Pinpoint the cell where the given text exists, returning its [X, Y] midpoint coordinate. 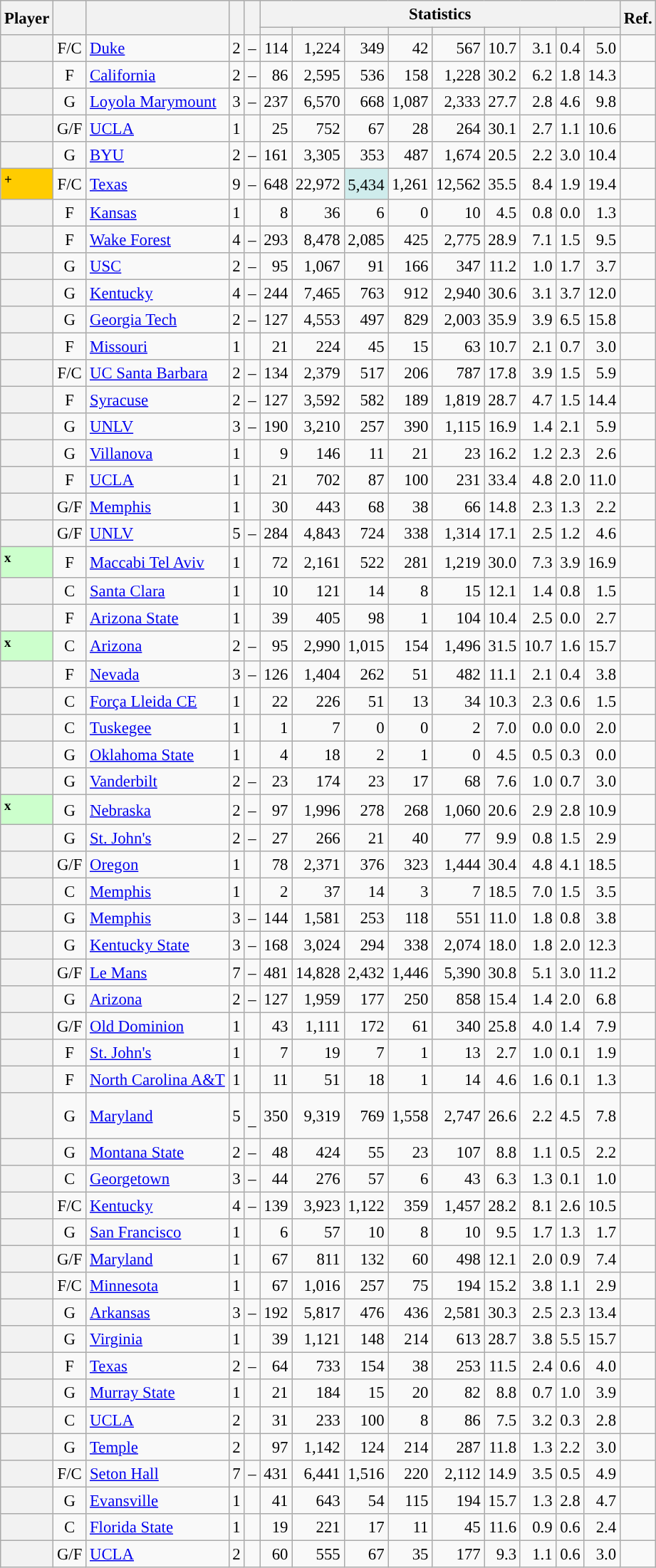
Syracuse [157, 400]
192 [276, 1313]
350 [276, 1116]
BYU [157, 156]
91 [366, 266]
15.2 [502, 1286]
37 [318, 892]
48 [276, 1152]
31.5 [502, 645]
Arizona State [157, 618]
18.0 [502, 945]
115 [410, 1500]
1,067 [318, 266]
1,558 [410, 1116]
3,592 [318, 400]
Villanova [157, 454]
72 [276, 562]
14.4 [602, 400]
114 [276, 48]
California [157, 76]
Temple [157, 1447]
436 [410, 1313]
582 [366, 400]
14,828 [318, 972]
148 [366, 1339]
Le Mans [157, 972]
17.1 [502, 534]
1,261 [410, 184]
8,478 [318, 239]
10.9 [602, 810]
763 [366, 293]
2,775 [459, 239]
Player [27, 18]
10.6 [602, 129]
64 [276, 1366]
2,595 [318, 76]
Loyola Marymount [157, 102]
Old Dominion [157, 1026]
284 [276, 534]
19.4 [602, 184]
912 [410, 293]
4,553 [318, 320]
35.9 [502, 320]
77 [459, 838]
2,379 [318, 373]
Wake Forest [157, 239]
424 [318, 1152]
1,228 [459, 76]
6.2 [538, 76]
9.9 [502, 838]
7.6 [502, 782]
Georgetown [157, 1179]
724 [366, 534]
30 [276, 507]
1,115 [459, 427]
1,060 [459, 810]
3.2 [538, 1420]
1,111 [318, 1026]
54 [366, 1500]
42 [410, 48]
27.7 [502, 102]
11.6 [502, 1527]
11.8 [502, 1447]
25.8 [502, 1026]
224 [318, 346]
668 [366, 102]
206 [410, 373]
1,219 [459, 562]
118 [410, 918]
146 [318, 454]
139 [276, 1205]
35 [410, 1554]
7.4 [602, 1260]
2,940 [459, 293]
1,674 [459, 156]
250 [410, 999]
7.5 [502, 1420]
5.0 [602, 48]
1,581 [318, 918]
1,516 [366, 1473]
34 [459, 701]
184 [318, 1393]
497 [366, 320]
North Carolina A&T [157, 1079]
14.9 [502, 1473]
30.6 [502, 293]
268 [410, 810]
323 [410, 865]
Missouri [157, 346]
1,314 [459, 534]
340 [459, 1026]
20 [410, 1393]
26.6 [502, 1116]
2,112 [459, 1473]
Santa Clara [157, 591]
3,923 [318, 1205]
134 [276, 373]
40 [410, 838]
613 [459, 1339]
702 [318, 480]
6.3 [502, 1179]
1,819 [459, 400]
2,161 [318, 562]
Duke [157, 48]
3,210 [318, 427]
Evansville [157, 1500]
12.3 [602, 945]
425 [410, 239]
1,121 [318, 1339]
12.0 [602, 293]
12,562 [459, 184]
7,465 [318, 293]
294 [366, 945]
276 [318, 1179]
20.6 [502, 810]
44 [276, 1179]
522 [366, 562]
11.5 [502, 1366]
3,024 [318, 945]
Florida State [157, 1527]
1,122 [366, 1205]
Vanderbilt [157, 782]
15.8 [602, 320]
2,747 [459, 1116]
6,570 [318, 102]
28 [410, 129]
266 [318, 838]
7.1 [538, 239]
Kentucky State [157, 945]
30.4 [502, 865]
353 [366, 156]
5.5 [570, 1339]
Nevada [157, 675]
Seton Hall [157, 1473]
22 [276, 701]
11.1 [502, 675]
482 [459, 675]
476 [366, 1313]
87 [366, 480]
2,085 [366, 239]
1,444 [459, 865]
281 [410, 562]
27 [276, 838]
161 [276, 156]
349 [366, 48]
359 [410, 1205]
61 [410, 1026]
487 [410, 156]
Arkansas [157, 1313]
2,432 [366, 972]
1,015 [366, 645]
287 [459, 1447]
769 [366, 1116]
Montana State [157, 1152]
2,074 [459, 945]
132 [366, 1260]
UC Santa Barbara [157, 373]
20.5 [502, 156]
405 [318, 618]
126 [276, 675]
536 [366, 76]
5,390 [459, 972]
376 [366, 865]
481 [276, 972]
2,371 [318, 865]
1,457 [459, 1205]
30.0 [502, 562]
5,434 [366, 184]
7.8 [602, 1116]
33.4 [502, 480]
66 [459, 507]
55 [366, 1152]
4.1 [570, 865]
121 [318, 591]
36 [318, 212]
104 [459, 618]
4,843 [318, 534]
35.5 [502, 184]
107 [459, 1152]
811 [318, 1260]
1,016 [318, 1286]
28.2 [502, 1205]
98 [366, 618]
75 [410, 1286]
1,446 [410, 972]
190 [276, 427]
13.4 [602, 1313]
5.1 [538, 972]
237 [276, 102]
Maccabi Tel Aviv [157, 562]
14.3 [602, 76]
Oklahoma State [157, 754]
28.9 [502, 239]
1,404 [318, 675]
2,003 [459, 320]
733 [318, 1366]
443 [318, 507]
4.9 [602, 1473]
226 [318, 701]
30.3 [502, 1313]
9.3 [502, 1554]
7.9 [602, 1026]
643 [318, 1500]
517 [366, 373]
221 [318, 1527]
82 [459, 1393]
9,319 [318, 1116]
262 [366, 675]
1,087 [410, 102]
30.2 [502, 76]
17.8 [502, 373]
6.8 [602, 999]
Virginia [157, 1339]
1,496 [459, 645]
555 [318, 1554]
USC [157, 266]
Minnesota [157, 1286]
Georgia Tech [157, 320]
41 [276, 1500]
8.4 [538, 184]
220 [410, 1473]
1,996 [318, 810]
3,305 [318, 156]
189 [410, 400]
30.8 [502, 972]
2,990 [318, 645]
1,224 [318, 48]
7.3 [538, 562]
390 [410, 427]
172 [366, 1026]
498 [459, 1260]
264 [459, 129]
16.2 [502, 454]
278 [366, 810]
Nebraska [157, 810]
829 [410, 320]
124 [366, 1447]
233 [318, 1420]
8.1 [538, 1205]
6,441 [318, 1473]
Statistics [440, 14]
752 [318, 129]
787 [459, 373]
244 [276, 293]
431 [276, 1473]
293 [276, 239]
5,817 [318, 1313]
22,972 [318, 184]
Ref. [637, 18]
1,142 [318, 1447]
Tuskegee [157, 728]
+ [27, 184]
Murray State [157, 1393]
31 [276, 1420]
10.3 [502, 701]
648 [276, 184]
14.8 [502, 507]
9.8 [602, 102]
6.5 [570, 320]
144 [276, 918]
Oregon [157, 865]
347 [459, 266]
567 [459, 48]
174 [318, 782]
Força Lleida CE [157, 701]
551 [459, 918]
15.4 [502, 999]
63 [459, 346]
858 [459, 999]
158 [410, 76]
1,959 [318, 999]
166 [410, 266]
2,581 [459, 1313]
231 [459, 480]
2,333 [459, 102]
30.1 [502, 129]
25 [276, 129]
168 [276, 945]
San Francisco [157, 1232]
10.5 [602, 1205]
Kansas [157, 212]
78 [276, 865]
